Output the [x, y] coordinate of the center of the cell containing the given text.  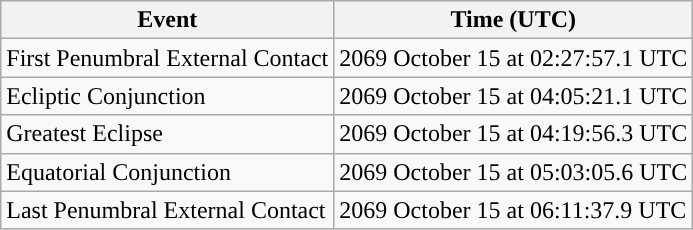
2069 October 15 at 04:05:21.1 UTC [514, 96]
Ecliptic Conjunction [168, 96]
Time (UTC) [514, 20]
Event [168, 20]
First Penumbral External Contact [168, 58]
2069 October 15 at 05:03:05.6 UTC [514, 172]
Equatorial Conjunction [168, 172]
2069 October 15 at 02:27:57.1 UTC [514, 58]
Greatest Eclipse [168, 134]
2069 October 15 at 04:19:56.3 UTC [514, 134]
Last Penumbral External Contact [168, 210]
2069 October 15 at 06:11:37.9 UTC [514, 210]
